Return the [X, Y] coordinate for the center point of the cell that contains the specified text.  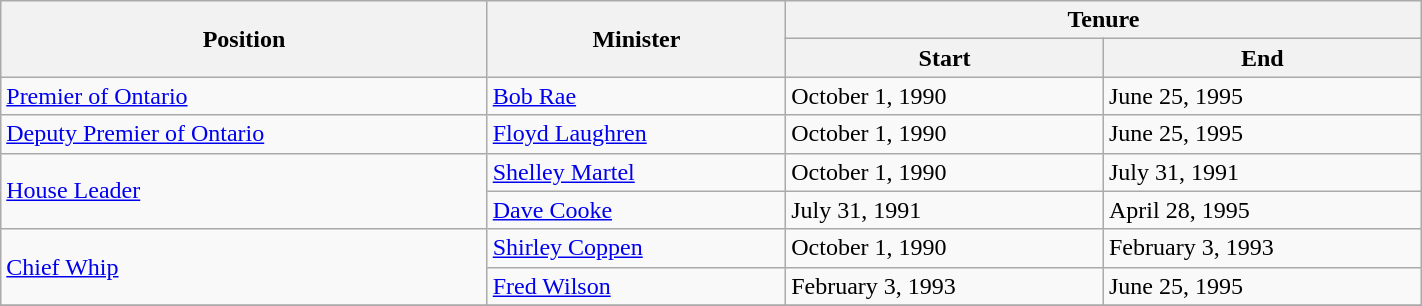
Bob Rae [636, 96]
Deputy Premier of Ontario [244, 134]
Tenure [1104, 20]
Dave Cooke [636, 210]
Floyd Laughren [636, 134]
Premier of Ontario [244, 96]
Chief Whip [244, 267]
End [1262, 58]
Start [945, 58]
Shirley Coppen [636, 248]
Fred Wilson [636, 286]
Position [244, 39]
April 28, 1995 [1262, 210]
Shelley Martel [636, 172]
Minister [636, 39]
House Leader [244, 191]
